Return the [X, Y] coordinate for the center point of the cell that contains the specified text.  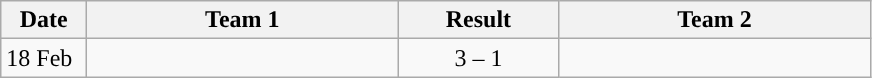
Team 1 [242, 20]
3 – 1 [478, 58]
Result [478, 20]
Date [44, 20]
18 Feb [44, 58]
Team 2 [714, 20]
